Identify which cell holds the provided text, then report its (x, y) central coordinate. 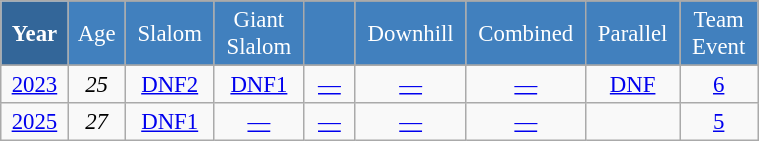
Age (96, 34)
27 (96, 122)
2023 (34, 85)
6 (719, 85)
Year (34, 34)
GiantSlalom (258, 34)
Combined (526, 34)
Downhill (410, 34)
5 (719, 122)
Team Event (719, 34)
Slalom (170, 34)
DNF (633, 85)
25 (96, 85)
2025 (34, 122)
DNF2 (170, 85)
Parallel (633, 34)
